Locate the cell with the specified text and output its (X, Y) center coordinate. 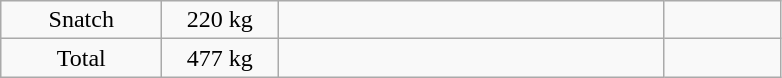
Snatch (82, 20)
Total (82, 58)
477 kg (220, 58)
220 kg (220, 20)
